Identify which cell holds the provided text, then report its [x, y] central coordinate. 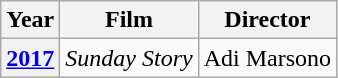
Sunday Story [129, 58]
Film [129, 20]
Adi Marsono [267, 58]
Director [267, 20]
Year [30, 20]
2017 [30, 58]
